Locate the cell with the specified text and output its [x, y] center coordinate. 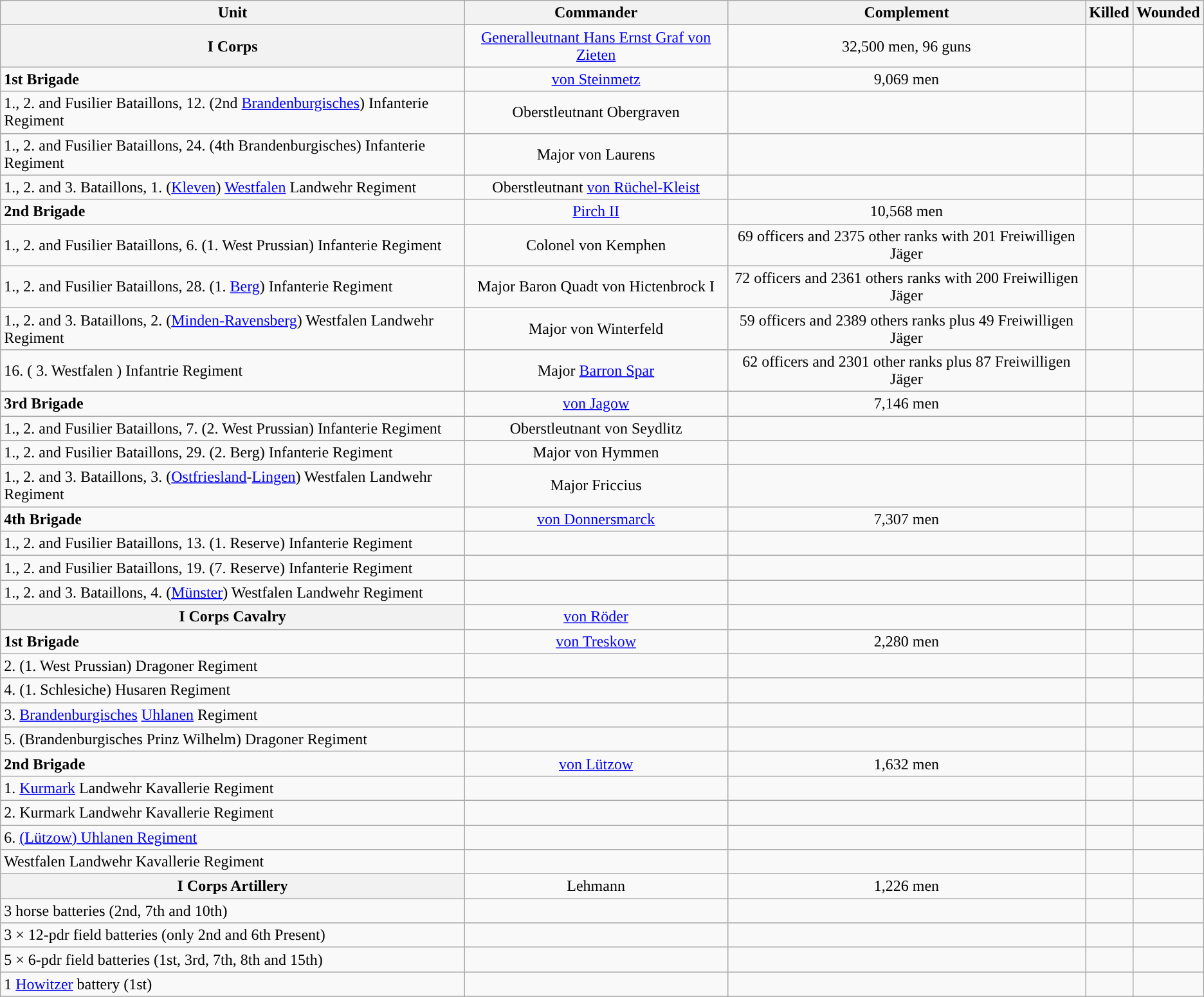
1., 2. and 3. Bataillons, 4. (Münster) Westfalen Landwehr Regiment [233, 592]
Unit [233, 13]
2,280 men [907, 641]
Complement [907, 13]
62 officers and 2301 other ranks plus 87 Freiwilligen Jäger [907, 370]
3. Brandenburgisches Uhlanen Regiment [233, 715]
von Lützow [596, 764]
Oberstleutnant Obergraven [596, 112]
Generalleutnant Hans Ernst Graf von Zieten [596, 46]
I Corps Cavalry [233, 617]
Westfalen Landwehr Kavallerie Regiment [233, 862]
1., 2. and Fusilier Bataillons, 7. (2. West Prussian) Infanterie Regiment [233, 428]
1., 2. and 3. Bataillons, 1. (Kleven) Westfalen Landwehr Regiment [233, 187]
1,226 men [907, 886]
Major Barron Spar [596, 370]
1., 2. and Fusilier Bataillons, 24. (4th Brandenburgisches) Infanterie Regiment [233, 154]
Major Friccius [596, 486]
4th Brigade [233, 519]
59 officers and 2389 others ranks plus 49 Freiwilligen Jäger [907, 328]
von Steinmetz [596, 79]
von Treskow [596, 641]
5 × 6-pdr field batteries (1st, 3rd, 7th, 8th and 15th) [233, 960]
Killed [1109, 13]
7,307 men [907, 519]
Oberstleutnant von Rüchel-Kleist [596, 187]
2. Kurmark Landwehr Kavallerie Regiment [233, 812]
1., 2. and Fusilier Bataillons, 12. (2nd Brandenburgisches) Infanterie Regiment [233, 112]
1., 2. and Fusilier Bataillons, 6. (1. West Prussian) Infanterie Regiment [233, 244]
3 horse batteries (2nd, 7th and 10th) [233, 911]
Major Baron Quadt von Hictenbrock I [596, 287]
Wounded [1168, 13]
10,568 men [907, 212]
1,632 men [907, 764]
1., 2. and 3. Bataillons, 3. (Ostfriesland-Lingen) Westfalen Landwehr Regiment [233, 486]
von Jagow [596, 403]
5. (Brandenburgisches Prinz Wilhelm) Dragoner Regiment [233, 739]
1., 2. and 3. Bataillons, 2. (Minden-Ravensberg) Westfalen Landwehr Regiment [233, 328]
I Corps [233, 46]
Major von Winterfeld [596, 328]
Major von Hymmen [596, 453]
1 Howitzer battery (1st) [233, 984]
6. (Lützow) Uhlanen Regiment [233, 837]
72 officers and 2361 others ranks with 200 Freiwilligen Jäger [907, 287]
von Donnersmarck [596, 519]
Colonel von Kemphen [596, 244]
1., 2. and Fusilier Bataillons, 19. (7. Reserve) Infanterie Regiment [233, 568]
Commander [596, 13]
7,146 men [907, 403]
1., 2. and Fusilier Bataillons, 29. (2. Berg) Infanterie Regiment [233, 453]
Pirch II [596, 212]
Oberstleutnant von Seydlitz [596, 428]
16. ( 3. Westfalen ) Infantrie Regiment [233, 370]
von Röder [596, 617]
3rd Brigade [233, 403]
I Corps Artillery [233, 886]
2. (1. West Prussian) Dragoner Regiment [233, 666]
1., 2. and Fusilier Bataillons, 13. (1. Reserve) Infanterie Regiment [233, 544]
3 × 12-pdr field batteries (only 2nd and 6th Present) [233, 935]
32,500 men, 96 guns [907, 46]
1., 2. and Fusilier Bataillons, 28. (1. Berg) Infanterie Regiment [233, 287]
Lehmann [596, 886]
9,069 men [907, 79]
Major von Laurens [596, 154]
4. (1. Schlesiche) Husaren Regiment [233, 690]
69 officers and 2375 other ranks with 201 Freiwilligen Jäger [907, 244]
1. Kurmark Landwehr Kavallerie Regiment [233, 788]
